For the text-containing cell, return its midpoint in (X, Y) coordinate format. 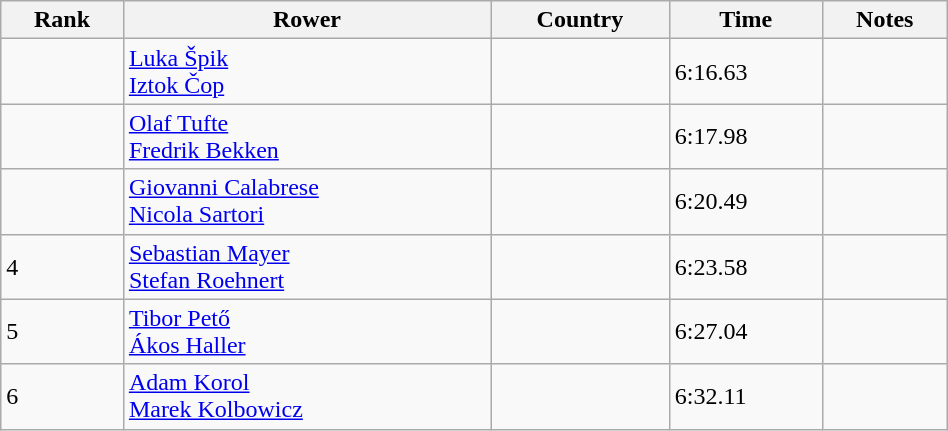
6:32.11 (746, 396)
Olaf Tufte Fredrik Bekken (306, 136)
5 (62, 332)
6:17.98 (746, 136)
Notes (884, 20)
Adam KorolMarek Kolbowicz (306, 396)
6 (62, 396)
Country (580, 20)
6:27.04 (746, 332)
6:23.58 (746, 266)
6:20.49 (746, 202)
6:16.63 (746, 72)
Giovanni Calabrese Nicola Sartori (306, 202)
Luka Špik Iztok Čop (306, 72)
Rower (306, 20)
Rank (62, 20)
Sebastian Mayer Stefan Roehnert (306, 266)
4 (62, 266)
Tibor PetőÁkos Haller (306, 332)
Time (746, 20)
